Return [x, y] of the center of cell containing provided text 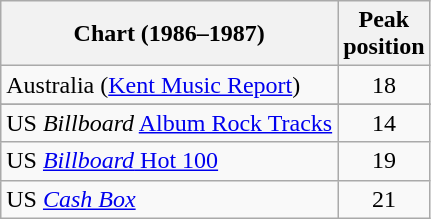
21 [384, 199]
18 [384, 85]
Chart (1986–1987) [170, 34]
14 [384, 123]
US Cash Box [170, 199]
US Billboard Hot 100 [170, 161]
Peakposition [384, 34]
US Billboard Album Rock Tracks [170, 123]
19 [384, 161]
Australia (Kent Music Report) [170, 85]
